Identify which cell holds the provided text, then report its [X, Y] central coordinate. 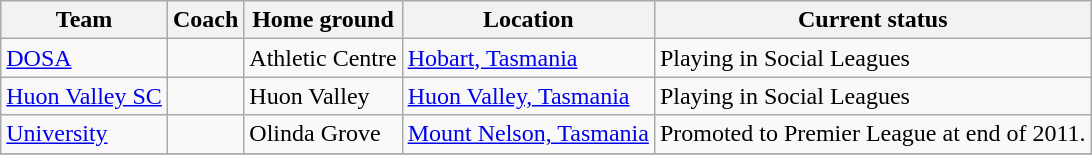
Mount Nelson, Tasmania [528, 134]
Current status [872, 20]
DOSA [84, 58]
Olinda Grove [323, 134]
Huon Valley, Tasmania [528, 96]
Huon Valley SC [84, 96]
Home ground [323, 20]
Hobart, Tasmania [528, 58]
Athletic Centre [323, 58]
University [84, 134]
Team [84, 20]
Promoted to Premier League at end of 2011. [872, 134]
Coach [205, 20]
Location [528, 20]
Huon Valley [323, 96]
